Pinpoint the cell where the given text exists, returning its (X, Y) midpoint coordinate. 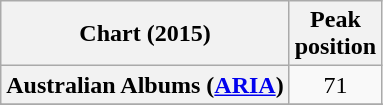
Australian Albums (ARIA) (145, 85)
71 (335, 85)
Chart (2015) (145, 34)
Peak position (335, 34)
